Determine the [X, Y] coordinate at the center of the cell enclosing the given text.  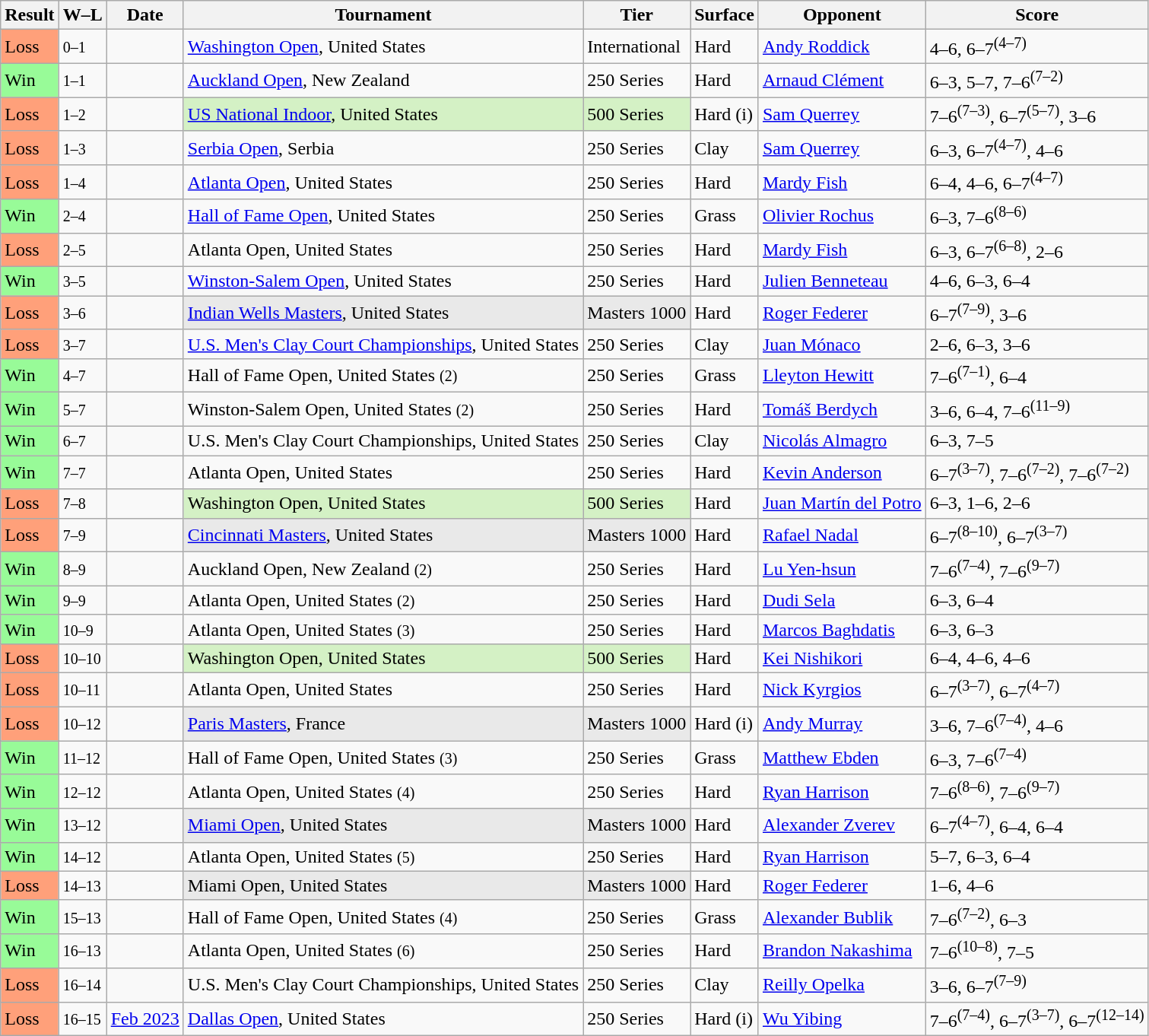
14–12 [82, 856]
5–7 [82, 409]
9–9 [82, 600]
1–1 [82, 81]
Olivier Rochus [842, 216]
Serbia Open, Serbia [383, 148]
Feb 2023 [144, 1019]
1–2 [82, 114]
4–6, 6–3, 6–4 [1037, 281]
6–4, 4–6, 4–6 [1037, 658]
Marcos Baghdatis [842, 629]
6–3, 6–4 [1037, 600]
6–7(7–9), 3–6 [1037, 313]
6–3, 6–7(6–8), 2–6 [1037, 249]
7–6(7–1), 6–4 [1037, 376]
6–7 [82, 440]
Brandon Nakashima [842, 951]
Auckland Open, New Zealand [383, 81]
15–13 [82, 917]
6–4, 4–6, 6–7(4–7) [1037, 183]
6–7(4–7), 6–4, 6–4 [1037, 826]
Hall of Fame Open, United States (3) [383, 758]
3–7 [82, 344]
Cincinnati Masters, United States [383, 535]
Score [1037, 15]
Matthew Ebden [842, 758]
Opponent [842, 15]
7–6(10–8), 7–5 [1037, 951]
Dallas Open, United States [383, 1019]
12–12 [82, 791]
Arnaud Clément [842, 81]
10–10 [82, 658]
Reilly Opelka [842, 984]
W–L [82, 15]
5–7, 6–3, 6–4 [1037, 856]
0–1 [82, 47]
11–12 [82, 758]
Lu Yen-hsun [842, 569]
Alexander Bublik [842, 917]
Auckland Open, New Zealand (2) [383, 569]
Lleyton Hewitt [842, 376]
7–7 [82, 473]
6–3, 6–3 [1037, 629]
10–11 [82, 689]
Juan Mónaco [842, 344]
7–6(7–2), 6–3 [1037, 917]
Kei Nishikori [842, 658]
Kevin Anderson [842, 473]
2–5 [82, 249]
10–12 [82, 724]
7–6(7–3), 6–7(5–7), 3–6 [1037, 114]
Julien Benneteau [842, 281]
International [637, 47]
6–3, 6–7(4–7), 4–6 [1037, 148]
Hall of Fame Open, United States (4) [383, 917]
1–6, 4–6 [1037, 885]
16–14 [82, 984]
Date [144, 15]
7–6(7–4), 7–6(9–7) [1037, 569]
3–6, 6–7(7–9) [1037, 984]
Juan Martín del Potro [842, 504]
Tier [637, 15]
16–13 [82, 951]
4–6, 6–7(4–7) [1037, 47]
Result [30, 15]
Alexander Zverev [842, 826]
8–9 [82, 569]
Nick Kyrgios [842, 689]
14–13 [82, 885]
6–3, 7–6(7–4) [1037, 758]
4–7 [82, 376]
6–7(3–7), 6–7(4–7) [1037, 689]
6–3, 1–6, 2–6 [1037, 504]
Hall of Fame Open, United States (2) [383, 376]
7–8 [82, 504]
6–3, 7–6(8–6) [1037, 216]
2–6, 6–3, 3–6 [1037, 344]
6–3, 5–7, 7–6(7–2) [1037, 81]
Winston-Salem Open, United States [383, 281]
Rafael Nadal [842, 535]
Tournament [383, 15]
16–15 [82, 1019]
2–4 [82, 216]
7–6(7–4), 6–7(3–7), 6–7(12–14) [1037, 1019]
Andy Murray [842, 724]
Atlanta Open, United States (2) [383, 600]
Winston-Salem Open, United States (2) [383, 409]
13–12 [82, 826]
1–3 [82, 148]
Hall of Fame Open, United States [383, 216]
1–4 [82, 183]
3–6, 7–6(7–4), 4–6 [1037, 724]
3–6, 6–4, 7–6(11–9) [1037, 409]
Paris Masters, France [383, 724]
Andy Roddick [842, 47]
Atlanta Open, United States (3) [383, 629]
Indian Wells Masters, United States [383, 313]
Wu Yibing [842, 1019]
Dudi Sela [842, 600]
3–5 [82, 281]
Nicolás Almagro [842, 440]
6–3, 7–5 [1037, 440]
7–9 [82, 535]
Atlanta Open, United States (4) [383, 791]
6–7(8–10), 6–7(3–7) [1037, 535]
Tomáš Berdych [842, 409]
7–6(8–6), 7–6(9–7) [1037, 791]
Atlanta Open, United States (6) [383, 951]
10–9 [82, 629]
Atlanta Open, United States (5) [383, 856]
Surface [725, 15]
6–7(3–7), 7–6(7–2), 7–6(7–2) [1037, 473]
US National Indoor, United States [383, 114]
3–6 [82, 313]
